Search for the cell housing the specified text and yield its [x, y] center coordinate. 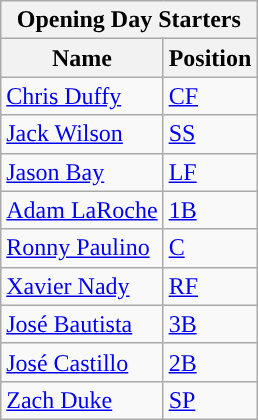
2B [210, 362]
Jason Bay [82, 172]
Ronny Paulino [82, 248]
C [210, 248]
Jack Wilson [82, 134]
Position [210, 58]
Opening Day Starters [129, 20]
3B [210, 324]
Chris Duffy [82, 96]
SP [210, 400]
José Castillo [82, 362]
Xavier Nady [82, 286]
CF [210, 96]
José Bautista [82, 324]
RF [210, 286]
Name [82, 58]
Adam LaRoche [82, 210]
1B [210, 210]
SS [210, 134]
LF [210, 172]
Zach Duke [82, 400]
